Locate the cell with the specified text and output its (X, Y) center coordinate. 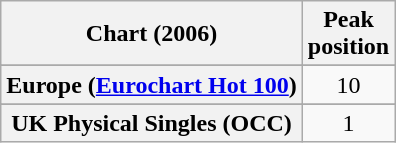
Chart (2006) (152, 34)
10 (348, 85)
UK Physical Singles (OCC) (152, 123)
1 (348, 123)
Europe (Eurochart Hot 100) (152, 85)
Peakposition (348, 34)
